Determine the [X, Y] coordinate at the center of the cell enclosing the given text.  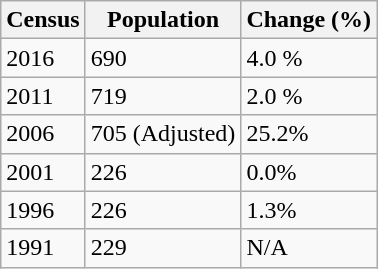
Change (%) [309, 20]
2011 [43, 96]
25.2% [309, 134]
4.0 % [309, 58]
2006 [43, 134]
0.0% [309, 172]
2016 [43, 58]
705 (Adjusted) [163, 134]
2001 [43, 172]
1.3% [309, 210]
229 [163, 248]
719 [163, 96]
2.0 % [309, 96]
Census [43, 20]
1991 [43, 248]
N/A [309, 248]
Population [163, 20]
1996 [43, 210]
690 [163, 58]
